Determine the [X, Y] coordinate at the center of the cell enclosing the given text.  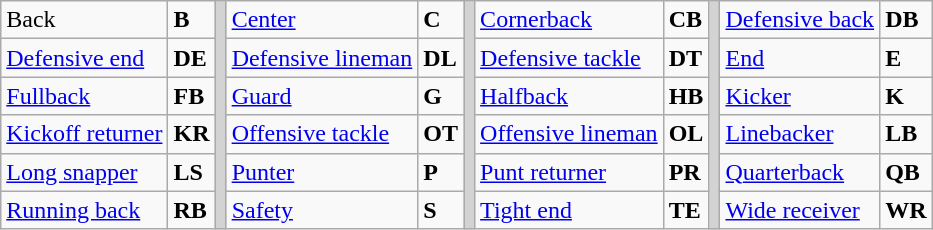
Quarterback [800, 172]
End [800, 58]
Cornerback [570, 20]
Defensive back [800, 20]
LS [192, 172]
KR [192, 134]
QB [906, 172]
FB [192, 96]
Offensive lineman [570, 134]
C [441, 20]
Wide receiver [800, 210]
P [441, 172]
Guard [322, 96]
S [441, 210]
CB [686, 20]
E [906, 58]
Long snapper [84, 172]
Punter [322, 172]
B [192, 20]
Safety [322, 210]
Running back [84, 210]
TE [686, 210]
Back [84, 20]
DB [906, 20]
G [441, 96]
Kickoff returner [84, 134]
Fullback [84, 96]
Kicker [800, 96]
Tight end [570, 210]
DE [192, 58]
RB [192, 210]
HB [686, 96]
OL [686, 134]
DL [441, 58]
PR [686, 172]
Defensive end [84, 58]
Defensive tackle [570, 58]
K [906, 96]
DT [686, 58]
Offensive tackle [322, 134]
OT [441, 134]
Halfback [570, 96]
Punt returner [570, 172]
LB [906, 134]
Linebacker [800, 134]
Center [322, 20]
Defensive lineman [322, 58]
WR [906, 210]
